Locate the cell with the specified text and output its [x, y] center coordinate. 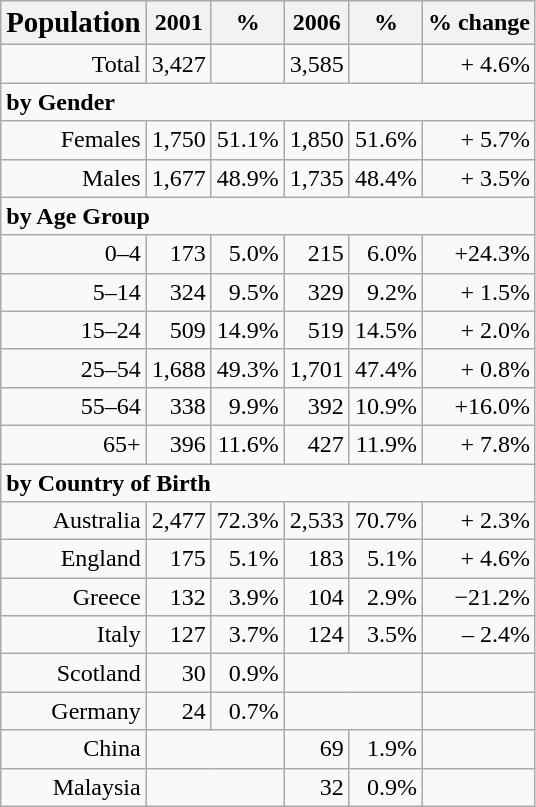
175 [178, 559]
9.2% [386, 292]
Greece [74, 597]
−21.2% [478, 597]
by Age Group [268, 216]
England [74, 559]
Scotland [74, 673]
215 [316, 254]
3,427 [178, 64]
24 [178, 711]
519 [316, 330]
by Country of Birth [268, 483]
509 [178, 330]
72.3% [248, 521]
+ 2.0% [478, 330]
51.1% [248, 140]
14.9% [248, 330]
48.9% [248, 178]
1,688 [178, 368]
China [74, 749]
+ 1.5% [478, 292]
11.6% [248, 444]
+16.0% [478, 406]
104 [316, 597]
2001 [178, 23]
392 [316, 406]
51.6% [386, 140]
132 [178, 597]
Italy [74, 635]
+ 2.3% [478, 521]
183 [316, 559]
32 [316, 787]
127 [178, 635]
3.5% [386, 635]
+24.3% [478, 254]
1,701 [316, 368]
70.7% [386, 521]
49.3% [248, 368]
+ 0.8% [478, 368]
65+ [74, 444]
15–24 [74, 330]
Females [74, 140]
2.9% [386, 597]
1.9% [386, 749]
+ 5.7% [478, 140]
Germany [74, 711]
69 [316, 749]
Australia [74, 521]
6.0% [386, 254]
2,533 [316, 521]
173 [178, 254]
5–14 [74, 292]
329 [316, 292]
3.9% [248, 597]
– 2.4% [478, 635]
124 [316, 635]
2006 [316, 23]
0.7% [248, 711]
11.9% [386, 444]
9.5% [248, 292]
2,477 [178, 521]
by Gender [268, 102]
14.5% [386, 330]
25–54 [74, 368]
9.9% [248, 406]
324 [178, 292]
5.0% [248, 254]
Malaysia [74, 787]
1,850 [316, 140]
427 [316, 444]
1,750 [178, 140]
396 [178, 444]
0–4 [74, 254]
338 [178, 406]
48.4% [386, 178]
1,677 [178, 178]
+ 7.8% [478, 444]
10.9% [386, 406]
+ 3.5% [478, 178]
% change [478, 23]
1,735 [316, 178]
47.4% [386, 368]
55–64 [74, 406]
3,585 [316, 64]
Population [74, 23]
3.7% [248, 635]
30 [178, 673]
Males [74, 178]
Total [74, 64]
